Search for the cell housing the specified text and yield its [x, y] center coordinate. 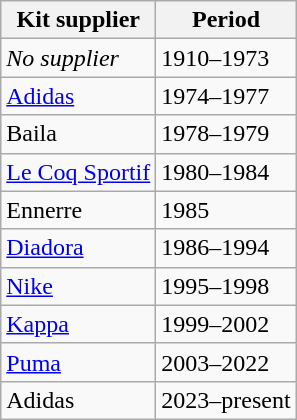
1974–1977 [226, 96]
Puma [78, 362]
Period [226, 20]
1999–2002 [226, 324]
Kappa [78, 324]
Le Coq Sportif [78, 172]
1986–1994 [226, 248]
Nike [78, 286]
Diadora [78, 248]
1980–1984 [226, 172]
2003–2022 [226, 362]
Kit supplier [78, 20]
1978–1979 [226, 134]
1985 [226, 210]
2023–present [226, 400]
1910–1973 [226, 58]
No supplier [78, 58]
Baila [78, 134]
Ennerre [78, 210]
1995–1998 [226, 286]
